Return (X, Y) of the center of cell containing provided text 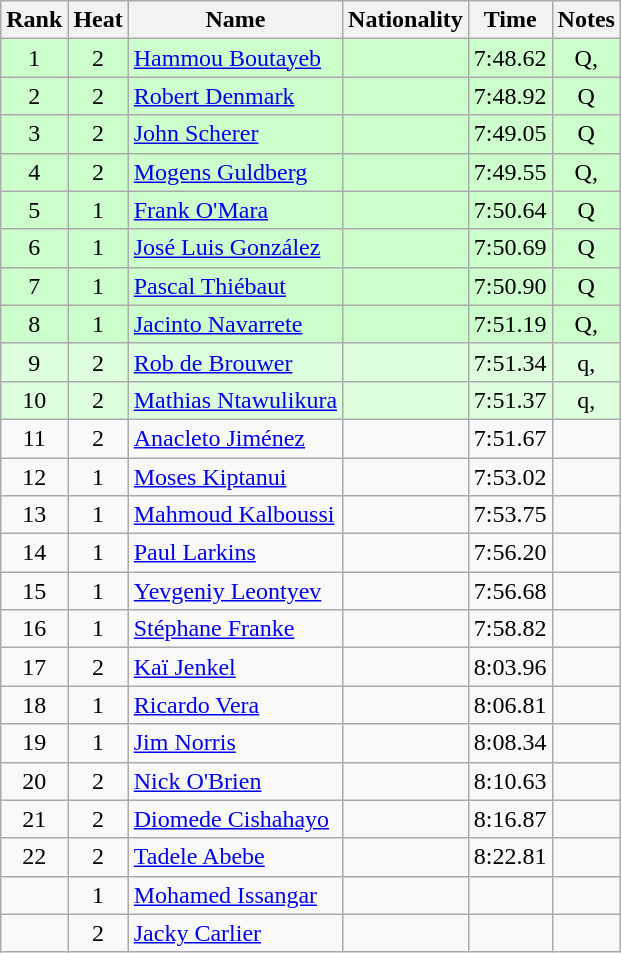
7:51.67 (510, 438)
Mahmoud Kalboussi (235, 515)
7:51.37 (510, 400)
7:49.55 (510, 172)
7:50.69 (510, 248)
Kaï Jenkel (235, 667)
13 (34, 515)
7:48.62 (510, 58)
Diomede Cishahayo (235, 819)
Moses Kiptanui (235, 477)
10 (34, 400)
18 (34, 705)
Mogens Guldberg (235, 172)
7:50.90 (510, 286)
Time (510, 20)
Nationality (406, 20)
Ricardo Vera (235, 705)
17 (34, 667)
21 (34, 819)
Name (235, 20)
7:51.34 (510, 362)
16 (34, 629)
4 (34, 172)
Nick O'Brien (235, 781)
11 (34, 438)
8:16.87 (510, 819)
6 (34, 248)
15 (34, 591)
7:53.75 (510, 515)
Robert Denmark (235, 96)
8:08.34 (510, 743)
3 (34, 134)
Jacky Carlier (235, 933)
19 (34, 743)
22 (34, 857)
Rob de Brouwer (235, 362)
9 (34, 362)
Rank (34, 20)
7:53.02 (510, 477)
Jim Norris (235, 743)
Notes (586, 20)
José Luis González (235, 248)
8:06.81 (510, 705)
Pascal Thiébaut (235, 286)
7:56.68 (510, 591)
Heat (98, 20)
20 (34, 781)
Stéphane Franke (235, 629)
8 (34, 324)
7:58.82 (510, 629)
John Scherer (235, 134)
8:22.81 (510, 857)
Yevgeniy Leontyev (235, 591)
Tadele Abebe (235, 857)
8:10.63 (510, 781)
7:50.64 (510, 210)
14 (34, 553)
7:49.05 (510, 134)
Hammou Boutayeb (235, 58)
7:56.20 (510, 553)
5 (34, 210)
Frank O'Mara (235, 210)
7:48.92 (510, 96)
Mathias Ntawulikura (235, 400)
Paul Larkins (235, 553)
Mohamed Issangar (235, 895)
Anacleto Jiménez (235, 438)
Jacinto Navarrete (235, 324)
12 (34, 477)
7 (34, 286)
7:51.19 (510, 324)
8:03.96 (510, 667)
